Determine the (x, y) coordinate at the center of the cell enclosing the given text.  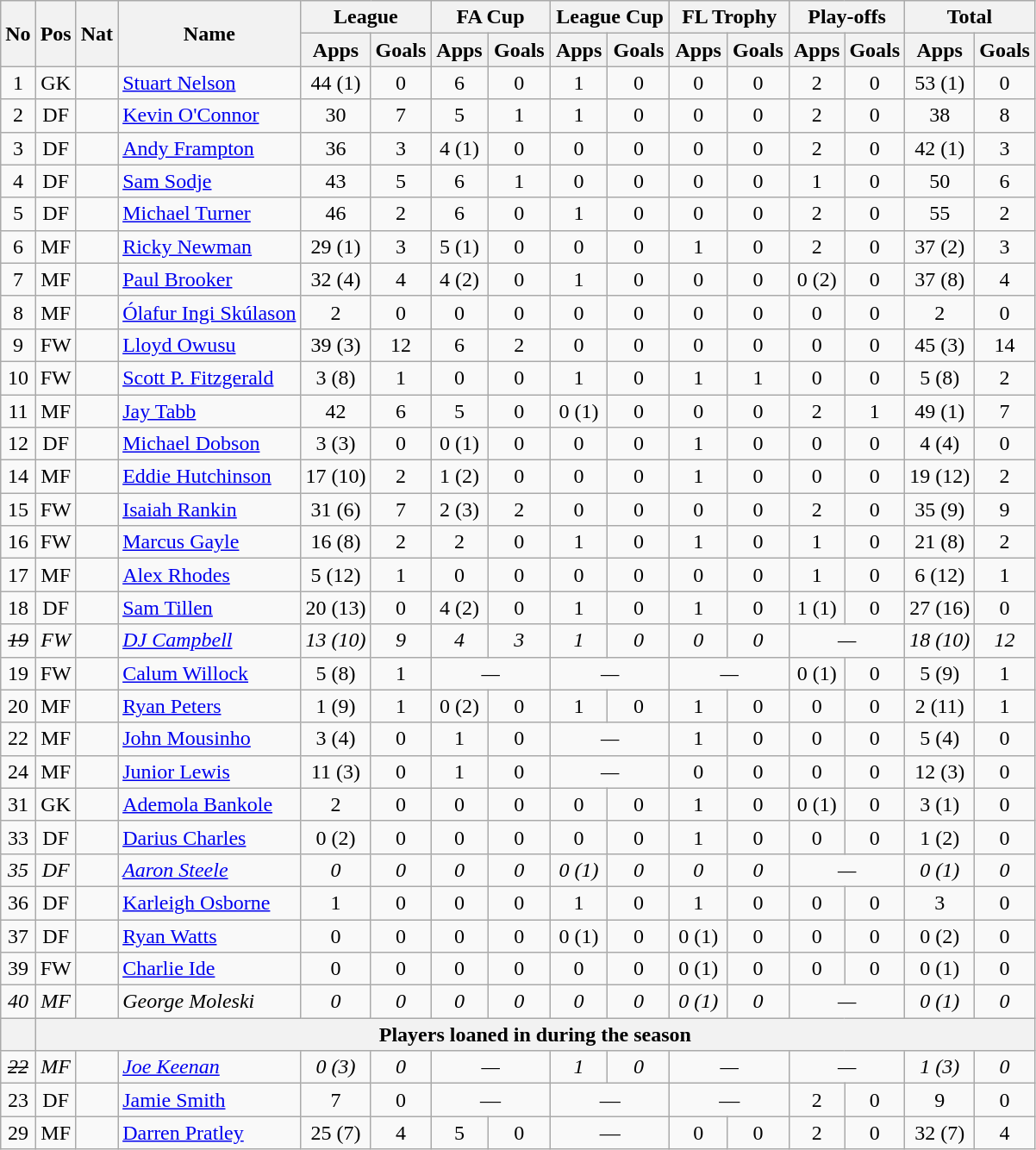
3 (3) (336, 444)
15 (18, 509)
39 (3) (336, 345)
Michael Dobson (209, 444)
Pos (55, 34)
3 (4) (336, 739)
Alex Rhodes (209, 575)
1 (9) (336, 706)
5 (9) (939, 673)
3 (8) (336, 378)
39 (18, 969)
20 (13) (336, 608)
Stuart Nelson (209, 83)
Darren Pratley (209, 1133)
Michael Turner (209, 214)
55 (939, 214)
No (18, 34)
Joe Keenan (209, 1067)
4 (1) (460, 148)
16 (18, 542)
Kevin O'Connor (209, 116)
12 (3) (939, 772)
30 (336, 116)
Ademola Bankole (209, 804)
Lloyd Owusu (209, 345)
3 (1) (939, 804)
11 (18, 411)
20 (18, 706)
40 (18, 1002)
18 (10) (939, 641)
League (365, 17)
42 (1) (939, 148)
Marcus Gayle (209, 542)
31 (18, 804)
50 (939, 181)
Paul Brooker (209, 279)
53 (1) (939, 83)
Name (209, 34)
31 (6) (336, 509)
37 (8) (939, 279)
35 (9) (939, 509)
18 (18, 608)
Ólafur Ingi Skúlason (209, 312)
32 (4) (336, 279)
FA Cup (491, 17)
19 (12) (939, 477)
1 (3) (939, 1067)
32 (7) (939, 1133)
Andy Frampton (209, 148)
Play-offs (846, 17)
25 (7) (336, 1133)
Aaron Steele (209, 870)
FL Trophy (729, 17)
16 (8) (336, 542)
29 (18, 1133)
46 (336, 214)
0 (3) (336, 1067)
Karleigh Osborne (209, 903)
Players loaned in during the season (534, 1034)
Sam Sodje (209, 181)
43 (336, 181)
Sam Tillen (209, 608)
Scott P. Fitzgerald (209, 378)
5 (4) (939, 739)
Calum Willock (209, 673)
17 (18, 575)
Charlie Ide (209, 969)
Jay Tabb (209, 411)
29 (1) (336, 247)
33 (18, 837)
Ricky Newman (209, 247)
Jamie Smith (209, 1100)
2 (11) (939, 706)
Ryan Peters (209, 706)
38 (939, 116)
League Cup (610, 17)
2 (3) (460, 509)
37 (2) (939, 247)
Junior Lewis (209, 772)
44 (1) (336, 83)
24 (18, 772)
George Moleski (209, 1002)
Isaiah Rankin (209, 509)
27 (16) (939, 608)
Total (970, 17)
10 (18, 378)
5 (1) (460, 247)
49 (1) (939, 411)
37 (18, 935)
11 (3) (336, 772)
42 (336, 411)
45 (3) (939, 345)
Ryan Watts (209, 935)
5 (12) (336, 575)
23 (18, 1100)
Eddie Hutchinson (209, 477)
4 (4) (939, 444)
13 (10) (336, 641)
21 (8) (939, 542)
Nat (97, 34)
1 (1) (816, 608)
35 (18, 870)
John Mousinho (209, 739)
17 (10) (336, 477)
6 (12) (939, 575)
Darius Charles (209, 837)
DJ Campbell (209, 641)
